From the cell containing the given text, extract its center point as (X, Y) coordinate. 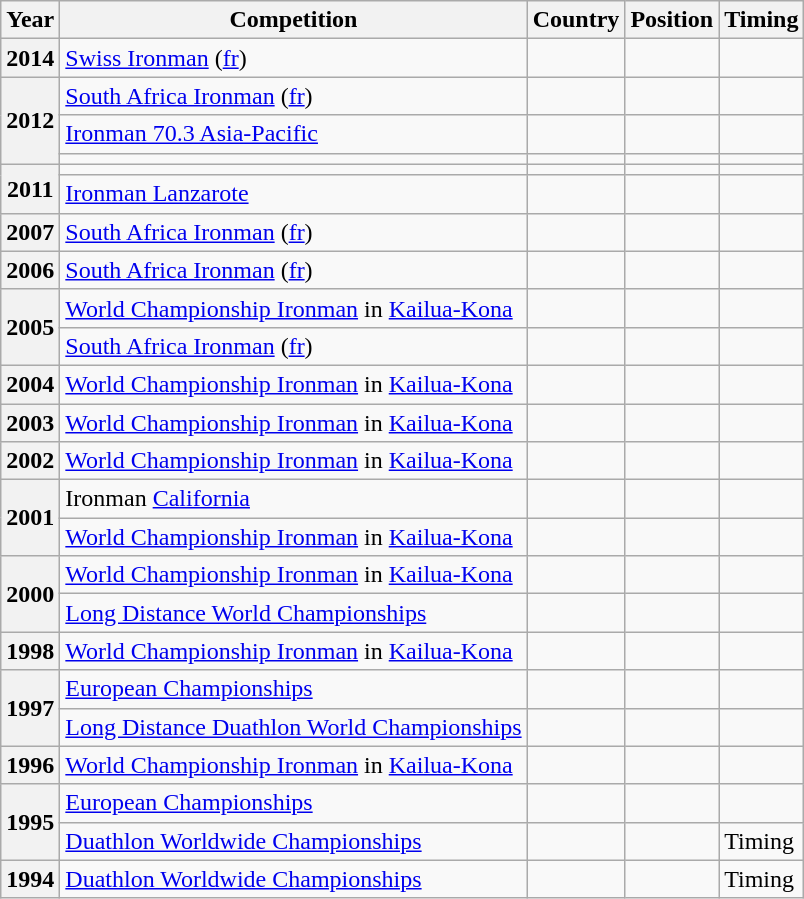
Long Distance World Championships (294, 613)
1997 (30, 708)
Country (576, 20)
2001 (30, 518)
Swiss Ironman (fr) (294, 58)
Ironman Lanzarote (294, 194)
1996 (30, 765)
2012 (30, 120)
2002 (30, 461)
2004 (30, 384)
Long Distance Duathlon World Championships (294, 727)
2000 (30, 594)
2003 (30, 423)
2014 (30, 58)
Competition (294, 20)
1995 (30, 822)
2011 (30, 188)
1994 (30, 879)
2006 (30, 270)
2005 (30, 327)
Ironman California (294, 499)
2007 (30, 232)
Position (672, 20)
1998 (30, 651)
Year (30, 20)
Ironman 70.3 Asia-Pacific (294, 134)
